Return the (X, Y) coordinate for the center point of the cell that contains the specified text.  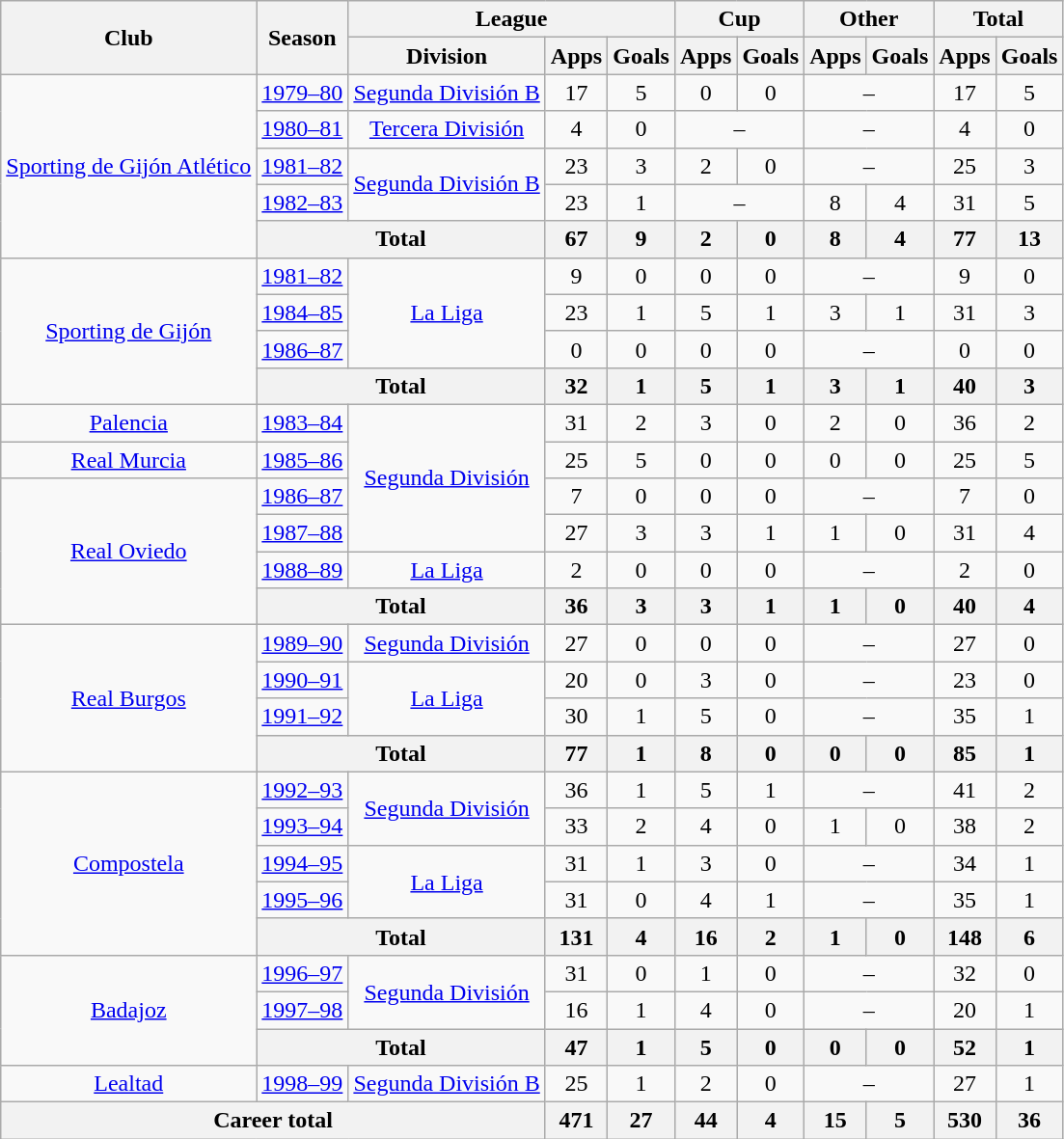
Career total (274, 1121)
Real Burgos (129, 698)
Sporting de Gijón (129, 331)
1985–86 (303, 460)
Other (869, 19)
Season (303, 38)
Palencia (129, 422)
1989–90 (303, 643)
1988–89 (303, 570)
52 (965, 1046)
1998–99 (303, 1084)
League (511, 19)
44 (705, 1121)
1992–93 (303, 790)
Cup (739, 19)
1994–95 (303, 863)
Lealtad (129, 1084)
Compostela (129, 863)
1980–81 (303, 129)
Division (447, 56)
1993–94 (303, 827)
34 (965, 863)
Sporting de Gijón Atlético (129, 166)
15 (835, 1121)
131 (576, 936)
148 (965, 936)
1995–96 (303, 900)
1987–88 (303, 533)
85 (965, 753)
41 (965, 790)
471 (576, 1121)
1982–83 (303, 203)
1979–80 (303, 93)
1997–98 (303, 1010)
Real Murcia (129, 460)
Real Oviedo (129, 552)
1983–84 (303, 422)
67 (576, 239)
1984–85 (303, 312)
Club (129, 38)
33 (576, 827)
1996–97 (303, 973)
6 (1029, 936)
1990–91 (303, 680)
38 (965, 827)
Tercera División (447, 129)
47 (576, 1046)
530 (965, 1121)
13 (1029, 239)
1991–92 (303, 717)
Badajoz (129, 1010)
30 (576, 717)
